Determine the [X, Y] coordinate at the center of the cell enclosing the given text.  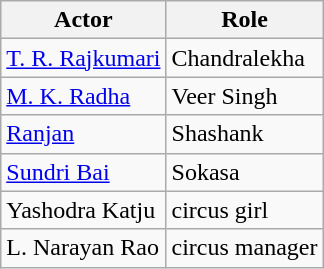
L. Narayan Rao [84, 248]
M. K. Radha [84, 96]
Role [244, 20]
Yashodra Katju [84, 210]
Shashank [244, 134]
T. R. Rajkumari [84, 58]
circus girl [244, 210]
Chandralekha [244, 58]
Sokasa [244, 172]
Actor [84, 20]
circus manager [244, 248]
Veer Singh [244, 96]
Sundri Bai [84, 172]
Ranjan [84, 134]
